Return [X, Y] of the center of cell containing provided text 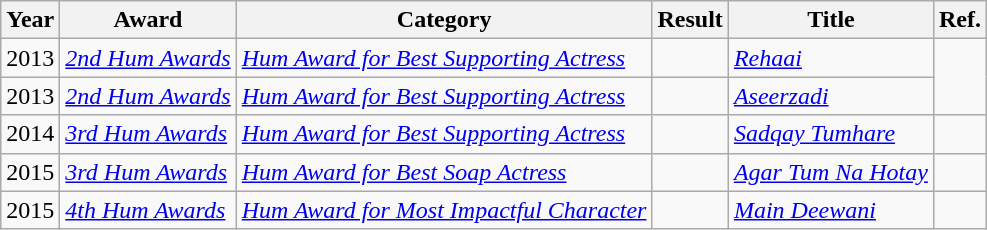
2014 [30, 134]
4th Hum Awards [148, 210]
Category [444, 20]
Hum Award for Most Impactful Character [444, 210]
Award [148, 20]
Result [690, 20]
Title [830, 20]
Ref. [960, 20]
Sadqay Tumhare [830, 134]
Aseerzadi [830, 96]
Agar Tum Na Hotay [830, 172]
Hum Award for Best Soap Actress [444, 172]
Rehaai [830, 58]
Main Deewani [830, 210]
Year [30, 20]
